Output the [X, Y] coordinate of the center of the cell containing the given text.  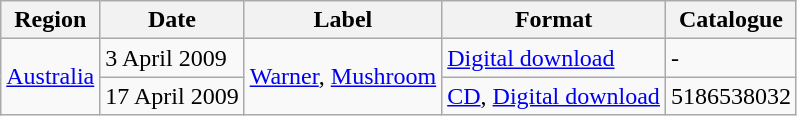
Warner, Mushroom [342, 77]
Date [172, 20]
Australia [50, 77]
CD, Digital download [554, 96]
- [730, 58]
3 April 2009 [172, 58]
17 April 2009 [172, 96]
Label [342, 20]
5186538032 [730, 96]
Catalogue [730, 20]
Digital download [554, 58]
Region [50, 20]
Format [554, 20]
